For the text-containing cell, return its midpoint in [X, Y] coordinate format. 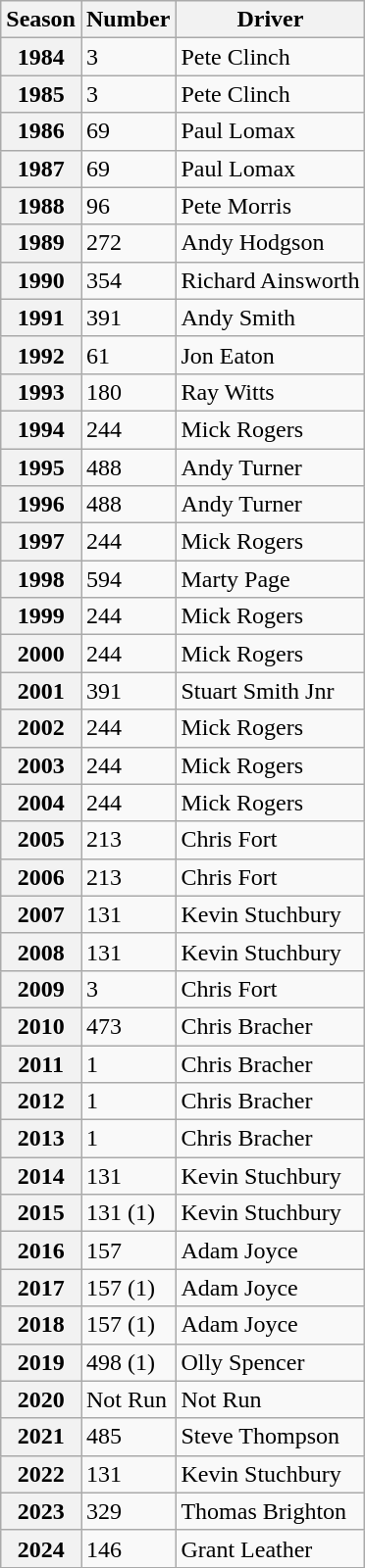
2008 [41, 952]
146 [128, 1548]
2009 [41, 989]
Andy Smith [271, 318]
2024 [41, 1548]
2023 [41, 1511]
2020 [41, 1399]
1991 [41, 318]
2015 [41, 1213]
2010 [41, 1026]
61 [128, 355]
1993 [41, 392]
1995 [41, 467]
272 [128, 243]
1997 [41, 542]
Ray Witts [271, 392]
473 [128, 1026]
2002 [41, 728]
2005 [41, 840]
1999 [41, 616]
96 [128, 206]
Jon Eaton [271, 355]
2018 [41, 1325]
Marty Page [271, 579]
Driver [271, 20]
1987 [41, 169]
180 [128, 392]
2022 [41, 1474]
1990 [41, 280]
485 [128, 1437]
2006 [41, 877]
Season [41, 20]
2011 [41, 1063]
2001 [41, 691]
354 [128, 280]
Steve Thompson [271, 1437]
2013 [41, 1139]
2007 [41, 914]
Richard Ainsworth [271, 280]
1994 [41, 429]
2000 [41, 654]
2014 [41, 1176]
329 [128, 1511]
1992 [41, 355]
594 [128, 579]
1996 [41, 505]
1998 [41, 579]
1985 [41, 94]
2019 [41, 1362]
2012 [41, 1102]
Pete Morris [271, 206]
498 (1) [128, 1362]
Thomas Brighton [271, 1511]
2016 [41, 1250]
131 (1) [128, 1213]
2003 [41, 765]
Grant Leather [271, 1548]
Stuart Smith Jnr [271, 691]
2021 [41, 1437]
1988 [41, 206]
157 [128, 1250]
2017 [41, 1288]
1989 [41, 243]
Number [128, 20]
1986 [41, 131]
1984 [41, 57]
Olly Spencer [271, 1362]
Andy Hodgson [271, 243]
2004 [41, 803]
